Search for the cell housing the specified text and yield its [X, Y] center coordinate. 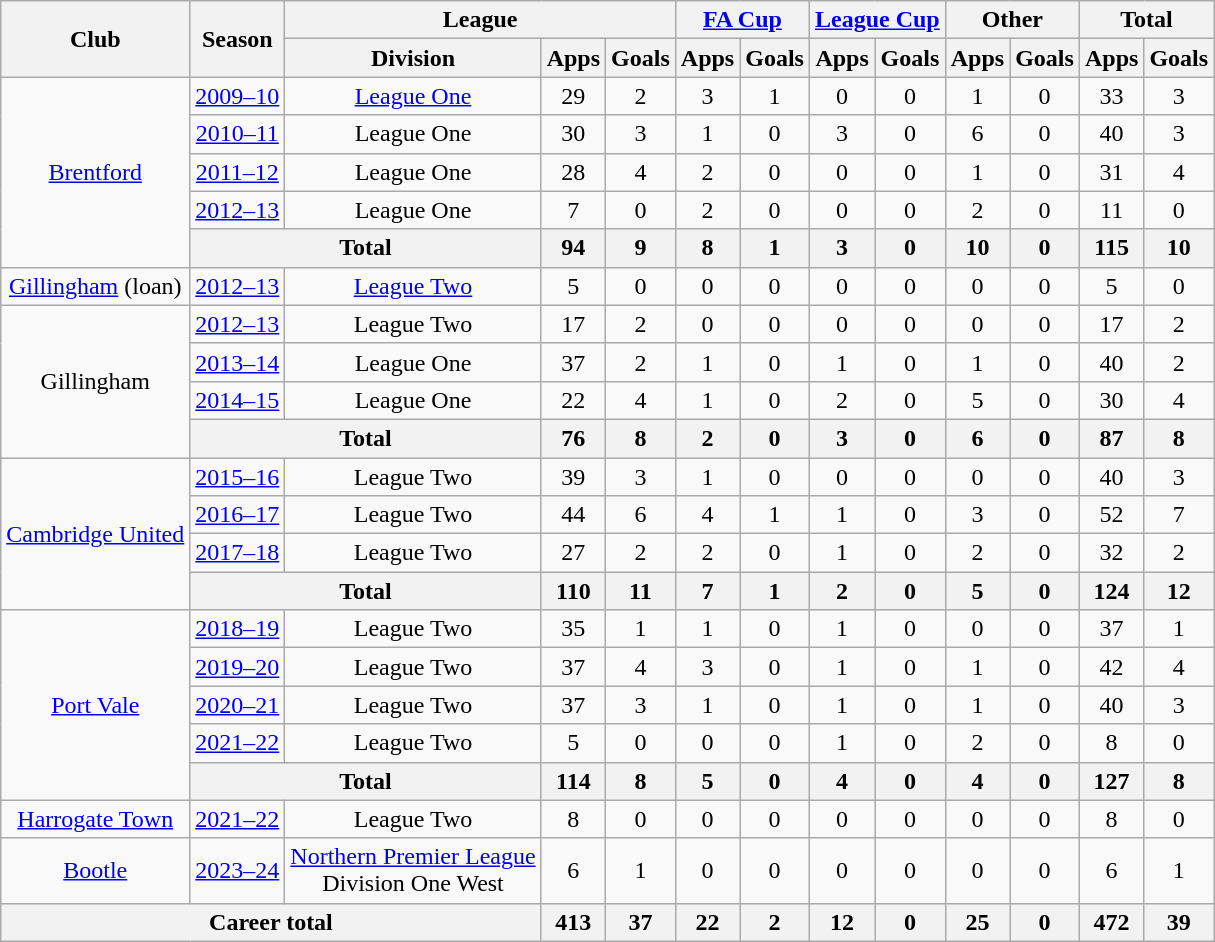
Harrogate Town [96, 819]
94 [573, 248]
115 [1111, 248]
Career total [271, 922]
Bootle [96, 870]
472 [1111, 922]
Cambridge United [96, 534]
124 [1111, 591]
29 [573, 96]
FA Cup [742, 20]
76 [573, 438]
Club [96, 39]
League [480, 20]
Northern Premier LeagueDivision One West [413, 870]
2015–16 [238, 477]
2009–10 [238, 96]
114 [573, 781]
110 [573, 591]
2013–14 [238, 362]
2014–15 [238, 400]
31 [1111, 172]
44 [573, 515]
87 [1111, 438]
Other [1012, 20]
127 [1111, 781]
2020–21 [238, 705]
2018–19 [238, 629]
2011–12 [238, 172]
42 [1111, 667]
Season [238, 39]
2010–11 [238, 134]
33 [1111, 96]
25 [977, 922]
52 [1111, 515]
413 [573, 922]
32 [1111, 553]
28 [573, 172]
Gillingham (loan) [96, 286]
2016–17 [238, 515]
League Cup [877, 20]
9 [641, 248]
Gillingham [96, 381]
Division [413, 58]
Port Vale [96, 705]
2019–20 [238, 667]
27 [573, 553]
35 [573, 629]
2017–18 [238, 553]
Brentford [96, 172]
2023–24 [238, 870]
